Output the (X, Y) coordinate of the center of the cell containing the given text.  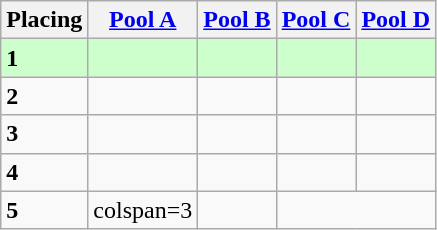
colspan=3 (143, 210)
3 (44, 134)
Pool A (143, 20)
2 (44, 96)
1 (44, 58)
Placing (44, 20)
4 (44, 172)
Pool C (316, 20)
Pool D (396, 20)
5 (44, 210)
Pool B (237, 20)
